For the text-containing cell, return its midpoint in (X, Y) coordinate format. 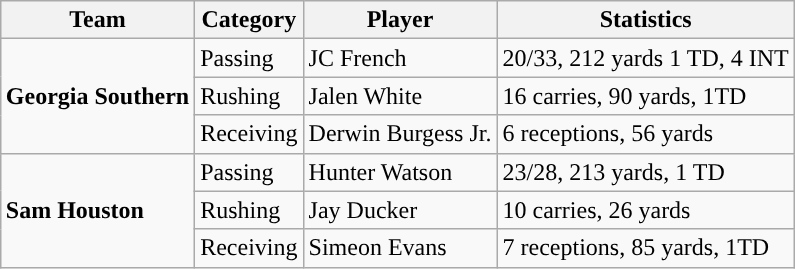
20/33, 212 yards 1 TD, 4 INT (646, 58)
Team (97, 20)
Player (400, 20)
Jay Ducker (400, 210)
Jalen White (400, 96)
10 carries, 26 yards (646, 210)
6 receptions, 56 yards (646, 134)
JC French (400, 58)
Georgia Southern (97, 96)
Category (249, 20)
7 receptions, 85 yards, 1TD (646, 248)
16 carries, 90 yards, 1TD (646, 96)
Hunter Watson (400, 172)
Statistics (646, 20)
Simeon Evans (400, 248)
23/28, 213 yards, 1 TD (646, 172)
Sam Houston (97, 210)
Derwin Burgess Jr. (400, 134)
